Return [x, y] of the center of cell containing provided text 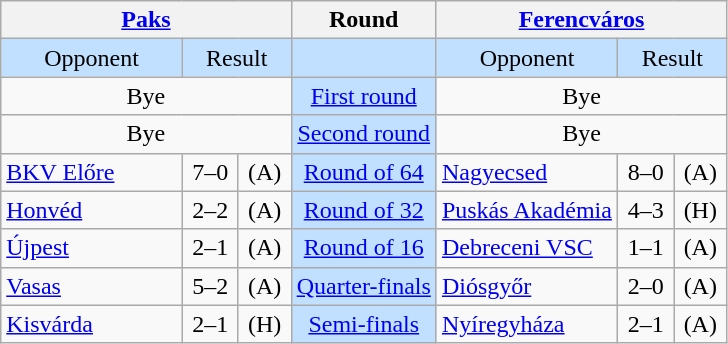
Round of 32 [364, 210]
BKV Előre [92, 172]
5–2 [210, 286]
Újpest [92, 248]
Round [364, 20]
Puskás Akadémia [526, 210]
2–2 [210, 210]
7–0 [210, 172]
Semi-finals [364, 324]
Nagyecsed [526, 172]
Second round [364, 134]
8–0 [646, 172]
Vasas [92, 286]
Debreceni VSC [526, 248]
Kisvárda [92, 324]
Round of 64 [364, 172]
2–0 [646, 286]
First round [364, 96]
4–3 [646, 210]
Nyíregyháza [526, 324]
Ferencváros [581, 20]
Round of 16 [364, 248]
Honvéd [92, 210]
1–1 [646, 248]
Quarter-finals [364, 286]
Paks [146, 20]
Diósgyőr [526, 286]
